Scan for the cell matching the given text and deliver its (x, y) coordinate at center. 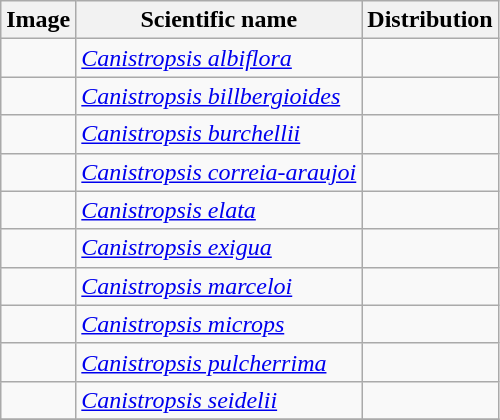
Canistropsis albiflora (219, 58)
Scientific name (219, 20)
Distribution (430, 20)
Canistropsis microps (219, 324)
Canistropsis seidelii (219, 400)
Canistropsis correia-araujoi (219, 172)
Canistropsis burchellii (219, 134)
Canistropsis billbergioides (219, 96)
Canistropsis pulcherrima (219, 362)
Image (38, 20)
Canistropsis elata (219, 210)
Canistropsis marceloi (219, 286)
Canistropsis exigua (219, 248)
